Locate the cell with the specified text and output its [x, y] center coordinate. 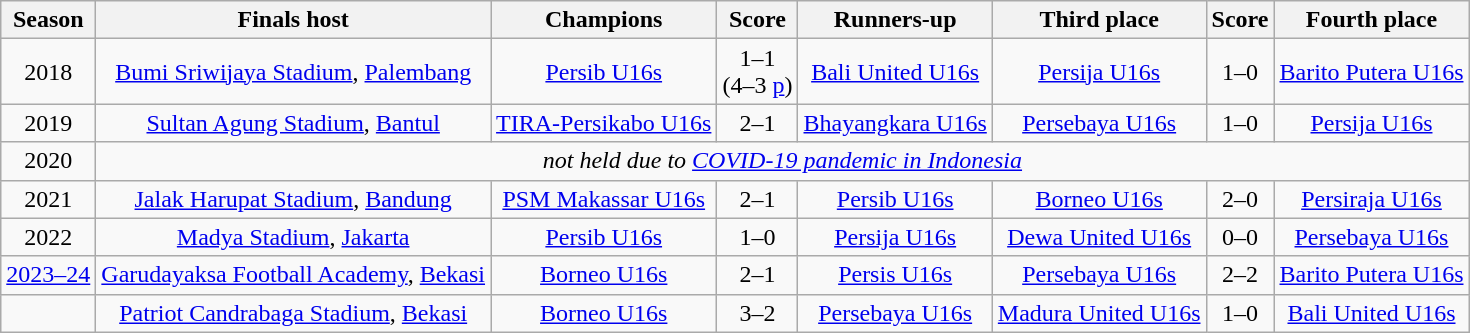
2–2 [1240, 275]
0–0 [1240, 237]
Season [48, 20]
not held due to COVID-19 pandemic in Indonesia [782, 161]
Finals host [294, 20]
Bhayangkara U16s [895, 123]
Runners-up [895, 20]
2022 [48, 237]
2019 [48, 123]
Dewa United U16s [1099, 237]
Madura United U16s [1099, 313]
Patriot Candrabaga Stadium, Bekasi [294, 313]
2020 [48, 161]
Bumi Sriwijaya Stadium, Palembang [294, 72]
Garudayaksa Football Academy, Bekasi [294, 275]
Fourth place [1372, 20]
2021 [48, 199]
1–1(4–3 p) [758, 72]
Persis U16s [895, 275]
2023–24 [48, 275]
2–0 [1240, 199]
TIRA-Persikabo U16s [604, 123]
Champions [604, 20]
Third place [1099, 20]
PSM Makassar U16s [604, 199]
3–2 [758, 313]
Madya Stadium, Jakarta [294, 237]
2018 [48, 72]
Jalak Harupat Stadium, Bandung [294, 199]
Persiraja U16s [1372, 199]
Sultan Agung Stadium, Bantul [294, 123]
